Detect which cell encompasses the target text, then output its [X, Y] center coordinate. 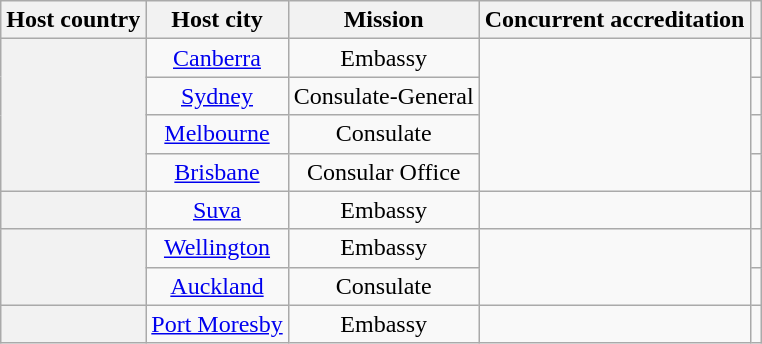
Port Moresby [217, 324]
Auckland [217, 286]
Wellington [217, 248]
Sydney [217, 96]
Concurrent accreditation [614, 20]
Melbourne [217, 134]
Mission [384, 20]
Host city [217, 20]
Consulate-General [384, 96]
Consular Office [384, 172]
Canberra [217, 58]
Brisbane [217, 172]
Host country [74, 20]
Suva [217, 210]
